Return [X, Y] of the center of cell containing provided text 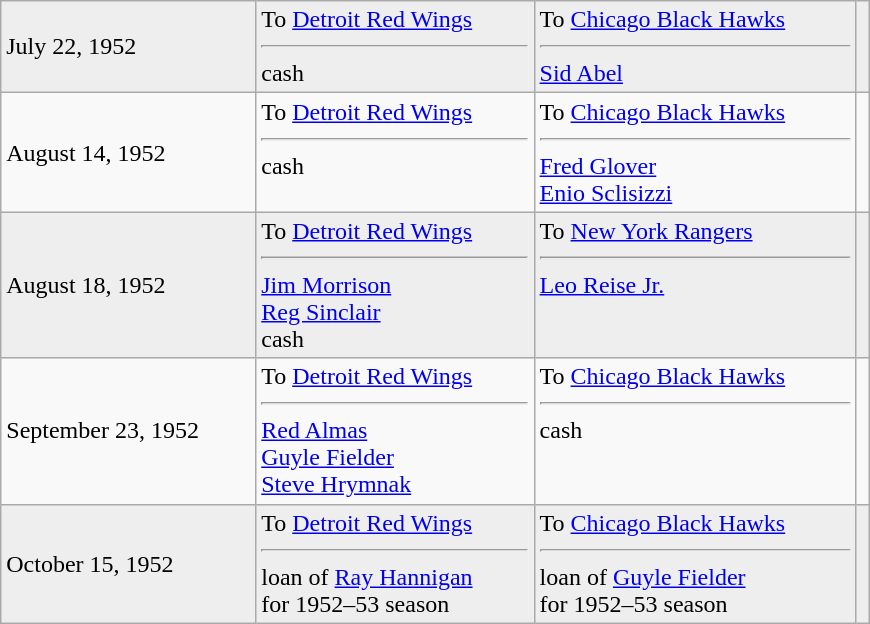
September 23, 1952 [128, 431]
July 22, 1952 [128, 47]
October 15, 1952 [128, 564]
To Chicago Black HawksFred GloverEnio Sclisizzi [694, 152]
August 18, 1952 [128, 285]
August 14, 1952 [128, 152]
To Detroit Red WingsJim MorrisonReg Sinclaircash [395, 285]
To Detroit Red WingsRed AlmasGuyle FielderSteve Hrymnak [395, 431]
To Chicago Black HawksSid Abel [694, 47]
To New York RangersLeo Reise Jr. [694, 285]
To Chicago Black Hawkscash [694, 431]
To Detroit Red Wingsloan of Ray Hanniganfor 1952–53 season [395, 564]
To Chicago Black Hawksloan of Guyle Fielderfor 1952–53 season [694, 564]
